From the cell containing the given text, extract its center point as (X, Y) coordinate. 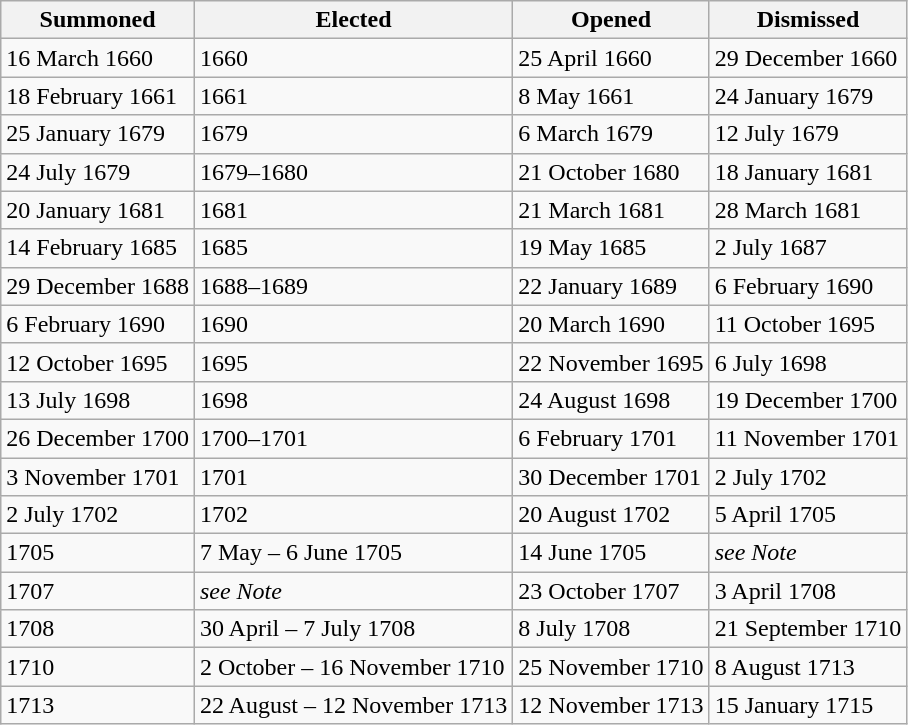
20 August 1702 (611, 515)
24 January 1679 (808, 96)
29 December 1660 (808, 58)
8 August 1713 (808, 667)
1685 (353, 248)
20 January 1681 (98, 210)
2 October – 16 November 1710 (353, 667)
1701 (353, 477)
25 January 1679 (98, 134)
7 May – 6 June 1705 (353, 553)
26 December 1700 (98, 438)
12 November 1713 (611, 705)
1695 (353, 362)
1690 (353, 324)
21 March 1681 (611, 210)
13 July 1698 (98, 400)
1679–1680 (353, 172)
24 July 1679 (98, 172)
12 July 1679 (808, 134)
1679 (353, 134)
18 February 1661 (98, 96)
12 October 1695 (98, 362)
22 August – 12 November 1713 (353, 705)
3 November 1701 (98, 477)
21 October 1680 (611, 172)
5 April 1705 (808, 515)
1681 (353, 210)
19 December 1700 (808, 400)
1688–1689 (353, 286)
6 February 1701 (611, 438)
28 March 1681 (808, 210)
20 March 1690 (611, 324)
1661 (353, 96)
Elected (353, 20)
6 July 1698 (808, 362)
1713 (98, 705)
1702 (353, 515)
8 July 1708 (611, 629)
1707 (98, 591)
1660 (353, 58)
14 June 1705 (611, 553)
29 December 1688 (98, 286)
24 August 1698 (611, 400)
22 January 1689 (611, 286)
19 May 1685 (611, 248)
1708 (98, 629)
8 May 1661 (611, 96)
30 December 1701 (611, 477)
25 April 1660 (611, 58)
Summoned (98, 20)
11 November 1701 (808, 438)
30 April – 7 July 1708 (353, 629)
3 April 1708 (808, 591)
21 September 1710 (808, 629)
14 February 1685 (98, 248)
18 January 1681 (808, 172)
Dismissed (808, 20)
25 November 1710 (611, 667)
1698 (353, 400)
Opened (611, 20)
2 July 1687 (808, 248)
22 November 1695 (611, 362)
16 March 1660 (98, 58)
11 October 1695 (808, 324)
1700–1701 (353, 438)
15 January 1715 (808, 705)
1710 (98, 667)
6 March 1679 (611, 134)
1705 (98, 553)
23 October 1707 (611, 591)
